Pinpoint the cell where the given text exists, returning its [x, y] midpoint coordinate. 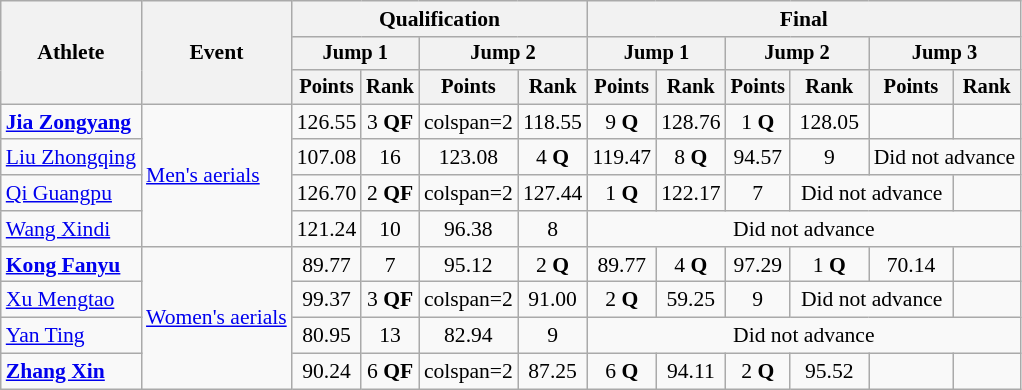
97.29 [758, 265]
87.25 [552, 372]
6 Q [622, 372]
Jia Zongyang [71, 122]
96.38 [468, 229]
94.57 [758, 158]
Men's aerials [216, 175]
Athlete [71, 52]
95.12 [468, 265]
94.11 [690, 372]
127.44 [552, 193]
119.47 [622, 158]
59.25 [690, 300]
Jump 3 [945, 54]
10 [390, 229]
99.37 [326, 300]
16 [390, 158]
8 [552, 229]
126.70 [326, 193]
Xu Mengtao [71, 300]
Final [804, 19]
Liu Zhongqing [71, 158]
91.00 [552, 300]
6 QF [390, 372]
Event [216, 52]
13 [390, 336]
Kong Fanyu [71, 265]
9 Q [622, 122]
Yan Ting [71, 336]
126.55 [326, 122]
Zhang Xin [71, 372]
70.14 [912, 265]
122.17 [690, 193]
121.24 [326, 229]
118.55 [552, 122]
Qualification [440, 19]
8 Q [690, 158]
107.08 [326, 158]
123.08 [468, 158]
82.94 [468, 336]
2 QF [390, 193]
90.24 [326, 372]
Women's aerials [216, 318]
Qi Guangpu [71, 193]
80.95 [326, 336]
Wang Xindi [71, 229]
95.52 [830, 372]
128.05 [830, 122]
128.76 [690, 122]
